Find where the given text appears and provide that cell's center as [x, y] coordinate. 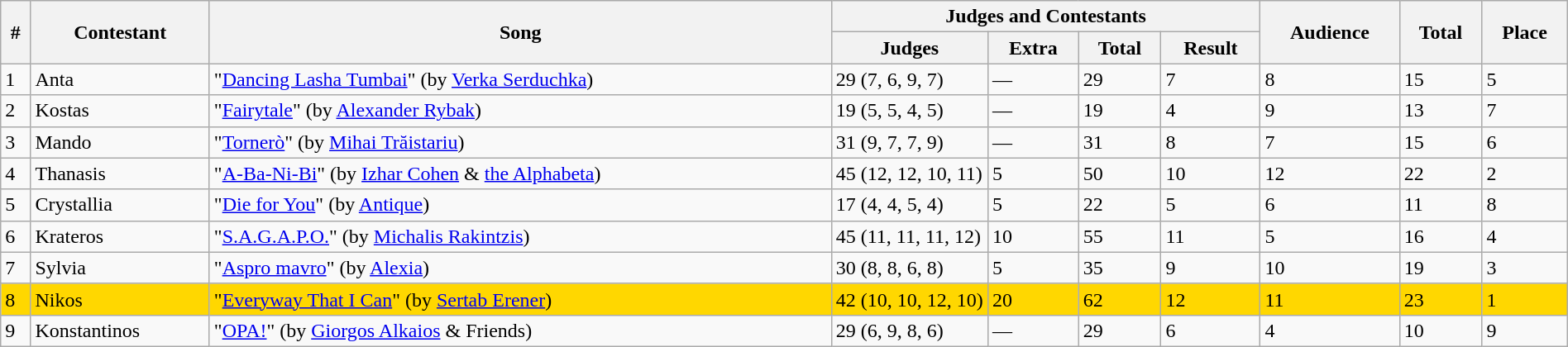
Judges and Contestants [1045, 17]
Thanasis [120, 173]
"Aspro mavro" (by Alexia) [520, 268]
Result [1211, 48]
31 (9, 7, 7, 9) [910, 142]
Mando [120, 142]
19 (5, 5, 4, 5) [910, 111]
Judges [910, 48]
16 [1441, 236]
Konstantinos [120, 330]
30 (8, 8, 6, 8) [910, 268]
"Everyway That I Can" (by Sertab Erener) [520, 299]
45 (11, 11, 11, 12) [910, 236]
31 [1120, 142]
Krateros [120, 236]
42 (10, 10, 12, 10) [910, 299]
Nikos [120, 299]
"Dancing Lasha Tumbai" (by Verka Serduchka) [520, 79]
62 [1120, 299]
"OPA!" (by Giorgos Alkaios & Friends) [520, 330]
Extra [1034, 48]
55 [1120, 236]
Anta [120, 79]
Contestant [120, 32]
"Die for You" (by Antique) [520, 205]
13 [1441, 111]
Kostas [120, 111]
23 [1441, 299]
20 [1034, 299]
Place [1525, 32]
"A-Ba-Ni-Bi" (by Izhar Cohen & the Alphabeta) [520, 173]
17 (4, 4, 5, 4) [910, 205]
"S.A.G.A.P.O." (by Michalis Rakintzis) [520, 236]
Audience [1330, 32]
Sylvia [120, 268]
"Tornerò" (by Mihai Trăistariu) [520, 142]
29 (7, 6, 9, 7) [910, 79]
"Fairytale" (by Alexander Rybak) [520, 111]
29 (6, 9, 8, 6) [910, 330]
45 (12, 12, 10, 11) [910, 173]
Song [520, 32]
50 [1120, 173]
35 [1120, 268]
Crystallia [120, 205]
# [16, 32]
